Identify which cell holds the provided text, then report its [X, Y] central coordinate. 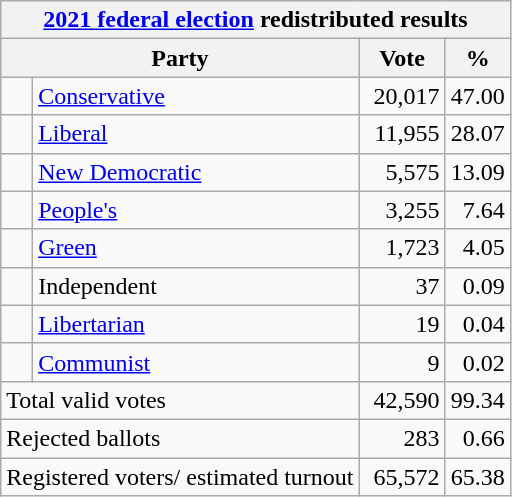
11,955 [402, 134]
Conservative [196, 96]
Rejected ballots [180, 438]
13.09 [478, 172]
New Democratic [196, 172]
Liberal [196, 134]
Total valid votes [180, 400]
42,590 [402, 400]
7.64 [478, 210]
3,255 [402, 210]
19 [402, 324]
Libertarian [196, 324]
Vote [402, 58]
283 [402, 438]
0.02 [478, 362]
People's [196, 210]
0.66 [478, 438]
65.38 [478, 477]
Party [180, 58]
47.00 [478, 96]
Registered voters/ estimated turnout [180, 477]
% [478, 58]
Green [196, 248]
4.05 [478, 248]
9 [402, 362]
65,572 [402, 477]
0.04 [478, 324]
2021 federal election redistributed results [256, 20]
1,723 [402, 248]
5,575 [402, 172]
0.09 [478, 286]
37 [402, 286]
Communist [196, 362]
28.07 [478, 134]
Independent [196, 286]
99.34 [478, 400]
20,017 [402, 96]
